Identify which cell holds the provided text, then report its (x, y) central coordinate. 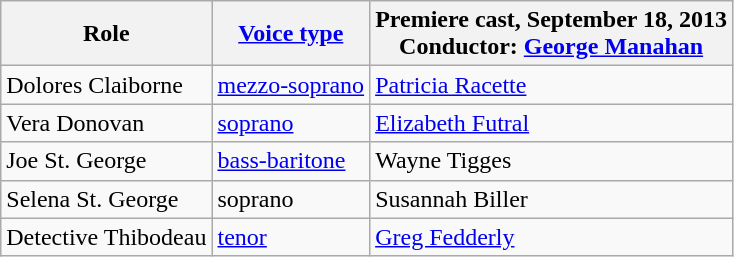
Detective Thibodeau (106, 237)
tenor (291, 237)
mezzo-soprano (291, 85)
Vera Donovan (106, 123)
Wayne Tigges (552, 161)
Patricia Racette (552, 85)
Greg Fedderly (552, 237)
Dolores Claiborne (106, 85)
Susannah Biller (552, 199)
Voice type (291, 34)
Elizabeth Futral (552, 123)
Joe St. George (106, 161)
Role (106, 34)
Premiere cast, September 18, 2013Conductor: George Manahan (552, 34)
Selena St. George (106, 199)
bass-baritone (291, 161)
